Pinpoint the cell where the given text exists, returning its [X, Y] midpoint coordinate. 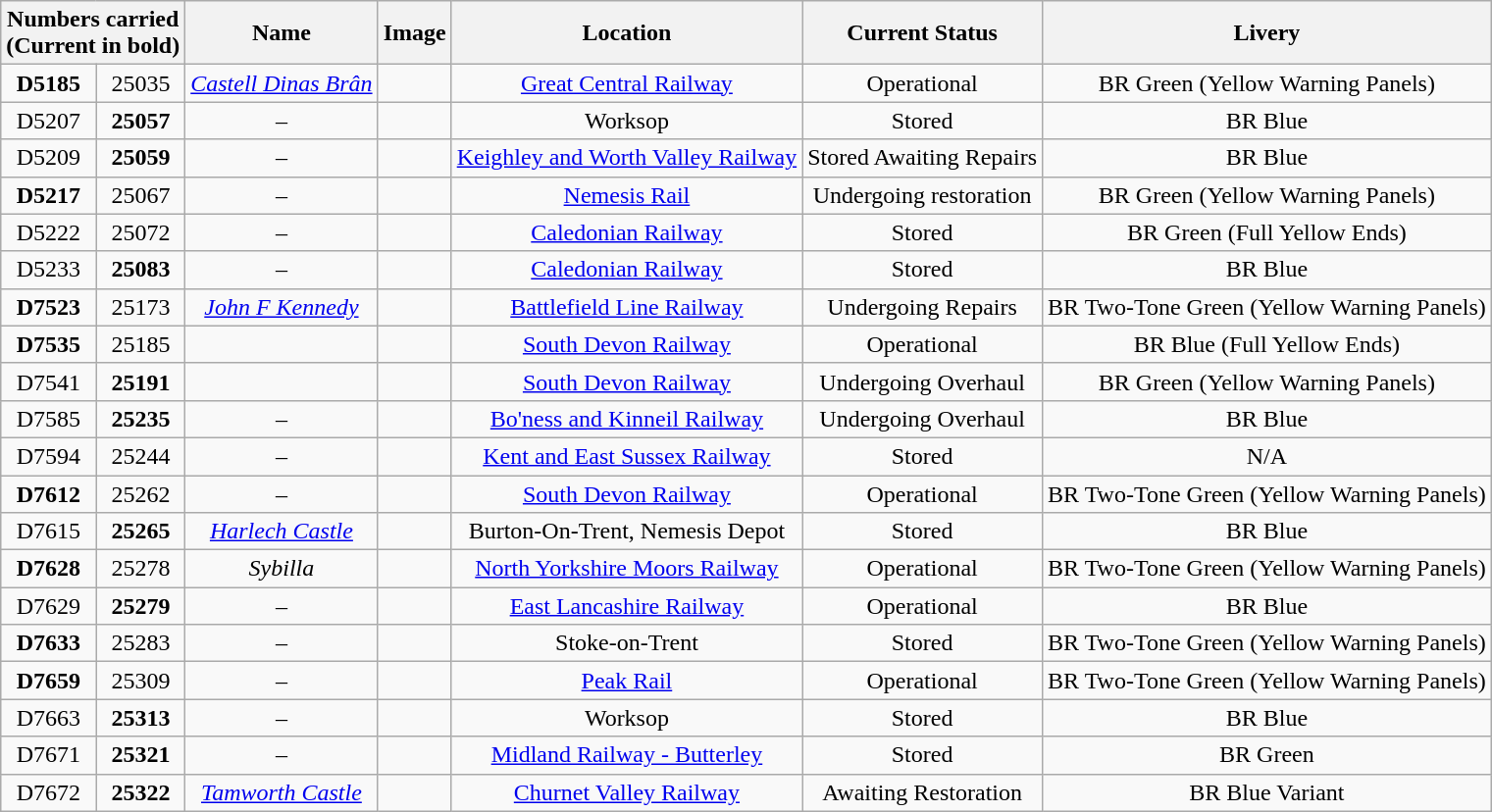
25244 [141, 456]
Burton-On-Trent, Nemesis Depot [627, 532]
25265 [141, 532]
Peak Rail [627, 681]
D7535 [49, 344]
D7594 [49, 456]
Image [414, 33]
John F Kennedy [282, 307]
Kent and East Sussex Railway [627, 456]
D5185 [49, 83]
Tamworth Castle [282, 792]
Churnet Valley Railway [627, 792]
D7672 [49, 792]
25035 [141, 83]
25059 [141, 158]
D7663 [49, 718]
25322 [141, 792]
Stored Awaiting Repairs [922, 158]
Current Status [922, 33]
Name [282, 33]
D7612 [49, 493]
Castell Dinas Brân [282, 83]
BR Green (Full Yellow Ends) [1267, 232]
25283 [141, 643]
25191 [141, 381]
25262 [141, 493]
BR Green [1267, 755]
Keighley and Worth Valley Railway [627, 158]
25185 [141, 344]
Livery [1267, 33]
BR Blue Variant [1267, 792]
Nemesis Rail [627, 195]
Undergoing restoration [922, 195]
D7633 [49, 643]
Awaiting Restoration [922, 792]
Stoke-on-Trent [627, 643]
D5217 [49, 195]
Harlech Castle [282, 532]
D7628 [49, 569]
Location [627, 33]
25278 [141, 569]
BR Blue (Full Yellow Ends) [1267, 344]
25313 [141, 718]
Bo'ness and Kinneil Railway [627, 419]
25279 [141, 606]
D7659 [49, 681]
Undergoing Repairs [922, 307]
East Lancashire Railway [627, 606]
D7585 [49, 419]
Battlefield Line Railway [627, 307]
25083 [141, 270]
North Yorkshire Moors Railway [627, 569]
25067 [141, 195]
D5207 [49, 121]
D5222 [49, 232]
D7671 [49, 755]
25321 [141, 755]
25173 [141, 307]
D5209 [49, 158]
D7629 [49, 606]
D7541 [49, 381]
D7523 [49, 307]
D7615 [49, 532]
Numbers carried (Current in bold) [93, 33]
25235 [141, 419]
25057 [141, 121]
N/A [1267, 456]
Sybilla [282, 569]
Midland Railway - Butterley [627, 755]
D5233 [49, 270]
25309 [141, 681]
Great Central Railway [627, 83]
25072 [141, 232]
